Identify which cell holds the provided text, then report its [x, y] central coordinate. 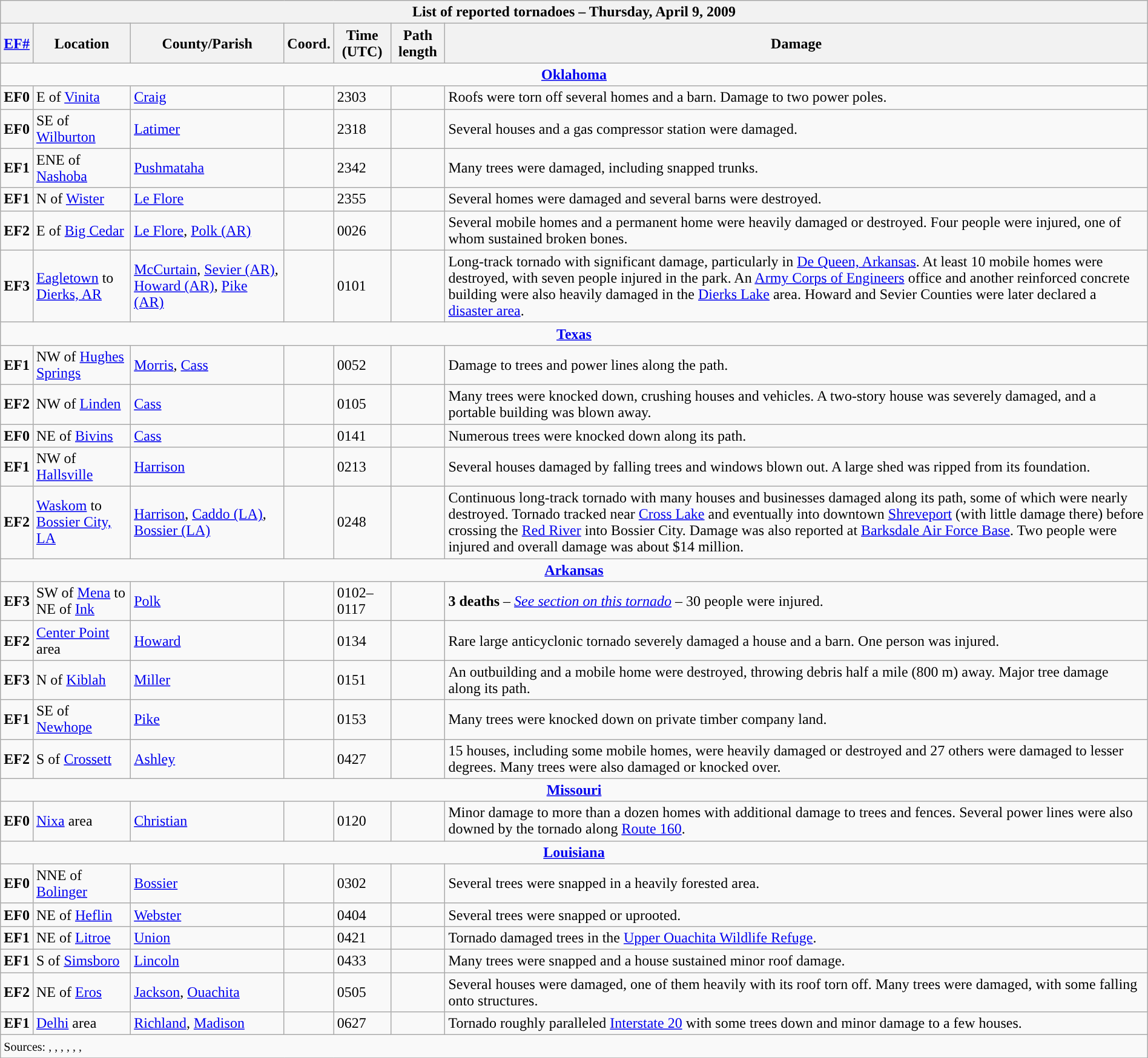
2355 [362, 199]
NE of Bivins [81, 435]
NW of Linden [81, 404]
Richland, Madison [207, 1023]
0026 [362, 230]
Craig [207, 97]
0505 [362, 991]
Several houses were damaged, one of them heavily with its roof torn off. Many trees were damaged, with some falling onto structures. [796, 991]
Delhi area [81, 1023]
Several homes were damaged and several barns were destroyed. [796, 199]
0627 [362, 1023]
0433 [362, 961]
NNE of Bolinger [81, 884]
Morris, Cass [207, 364]
Damage [796, 44]
Ashley [207, 759]
SE of Newhope [81, 719]
Many trees were damaged, including snapped trunks. [796, 168]
Le Flore [207, 199]
EF# [17, 44]
SW of Mena to NE of Ink [81, 602]
S of Simsboro [81, 961]
McCurtain, Sevier (AR), Howard (AR), Pike (AR) [207, 286]
Many trees were knocked down, crushing houses and vehicles. A two-story house was severely damaged, and a portable building was blown away. [796, 404]
S of Crossett [81, 759]
Several mobile homes and a permanent home were heavily damaged or destroyed. Four people were injured, one of whom sustained broken bones. [796, 230]
Several houses and a gas compressor station were damaged. [796, 128]
2318 [362, 128]
NE of Eros [81, 991]
Several houses damaged by falling trees and windows blown out. A large shed was ripped from its foundation. [796, 467]
Howard [207, 640]
Le Flore, Polk (AR) [207, 230]
NW of Hughes Springs [81, 364]
2342 [362, 168]
0101 [362, 286]
Harrison [207, 467]
Several trees were snapped in a heavily forested area. [796, 884]
Many trees were knocked down on private timber company land. [796, 719]
Sources: , , , , , , [574, 1046]
Location [81, 44]
0421 [362, 938]
0153 [362, 719]
Roofs were torn off several homes and a barn. Damage to two power poles. [796, 97]
N of Wister [81, 199]
0052 [362, 364]
0151 [362, 680]
Rare large anticyclonic tornado severely damaged a house and a barn. One person was injured. [796, 640]
0134 [362, 640]
Pike [207, 719]
Many trees were snapped and a house sustained minor roof damage. [796, 961]
E of Big Cedar [81, 230]
SE of Wilburton [81, 128]
Time (UTC) [362, 44]
Several trees were snapped or uprooted. [796, 915]
Louisiana [574, 852]
Pushmataha [207, 168]
0105 [362, 404]
0427 [362, 759]
0404 [362, 915]
0248 [362, 523]
0213 [362, 467]
ENE of Nashoba [81, 168]
E of Vinita [81, 97]
Latimer [207, 128]
Missouri [574, 790]
Coord. [309, 44]
Arkansas [574, 570]
Center Point area [81, 640]
NW of Hallsville [81, 467]
3 deaths – See section on this tornado – 30 people were injured. [796, 602]
Oklahoma [574, 74]
N of Kiblah [81, 680]
Path length [418, 44]
Bossier [207, 884]
List of reported tornadoes – Thursday, April 9, 2009 [574, 12]
0120 [362, 821]
County/Parish [207, 44]
Texas [574, 333]
Miller [207, 680]
NE of Heflin [81, 915]
Webster [207, 915]
0102–0117 [362, 602]
Tornado roughly paralleled Interstate 20 with some trees down and minor damage to a few houses. [796, 1023]
NE of Litroe [81, 938]
An outbuilding and a mobile home were destroyed, throwing debris half a mile (800 m) away. Major tree damage along its path. [796, 680]
Union [207, 938]
2303 [362, 97]
Christian [207, 821]
Harrison, Caddo (LA), Bossier (LA) [207, 523]
Numerous trees were knocked down along its path. [796, 435]
Polk [207, 602]
Tornado damaged trees in the Upper Ouachita Wildlife Refuge. [796, 938]
0302 [362, 884]
Nixa area [81, 821]
Jackson, Ouachita [207, 991]
Eagletown to Dierks, AR [81, 286]
Lincoln [207, 961]
Damage to trees and power lines along the path. [796, 364]
0141 [362, 435]
Waskom to Bossier City, LA [81, 523]
